Scan for the cell matching the given text and deliver its (X, Y) coordinate at center. 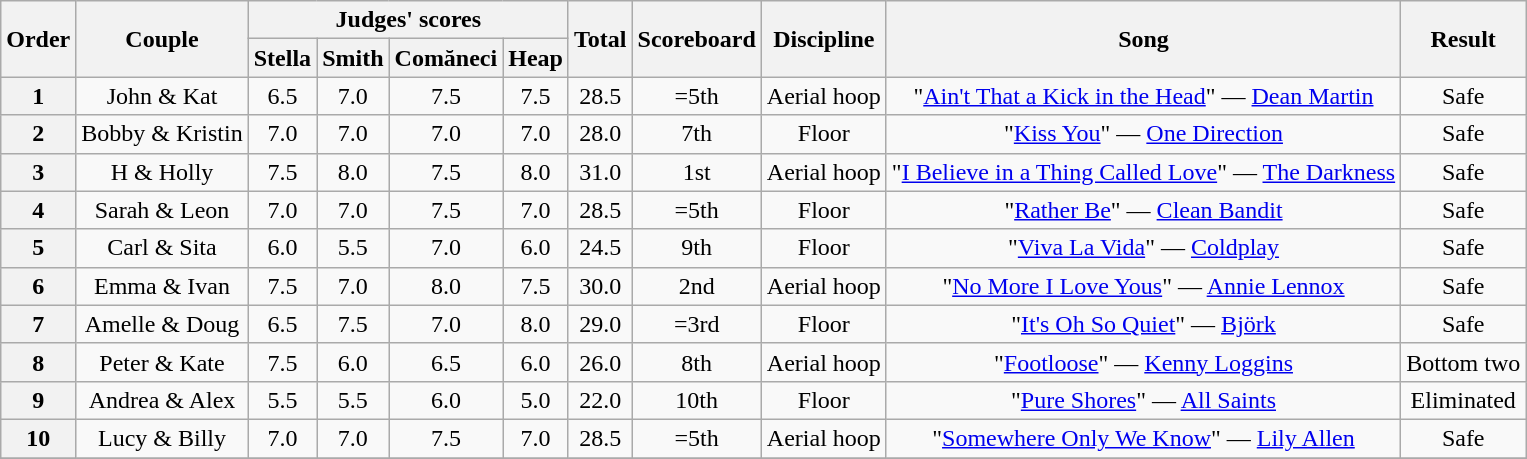
7 (38, 324)
10th (696, 400)
"I Believe in a Thing Called Love" — The Darkness (1143, 172)
Discipline (824, 39)
26.0 (600, 362)
29.0 (600, 324)
5 (38, 248)
Eliminated (1464, 400)
28.0 (600, 134)
"Kiss You" — One Direction (1143, 134)
2 (38, 134)
2nd (696, 286)
Judges' scores (408, 20)
H & Holly (162, 172)
"It's Oh So Quiet" — Björk (1143, 324)
9 (38, 400)
Stella (282, 58)
Emma & Ivan (162, 286)
30.0 (600, 286)
Order (38, 39)
8 (38, 362)
"No More I Love Yous" — Annie Lennox (1143, 286)
Scoreboard (696, 39)
31.0 (600, 172)
1st (696, 172)
9th (696, 248)
Amelle & Doug (162, 324)
"Viva La Vida" — Coldplay (1143, 248)
8th (696, 362)
Total (600, 39)
Lucy & Billy (162, 438)
Peter & Kate (162, 362)
24.5 (600, 248)
=3rd (696, 324)
"Pure Shores" — All Saints (1143, 400)
Sarah & Leon (162, 210)
Andrea & Alex (162, 400)
Bottom two (1464, 362)
"Ain't That a Kick in the Head" — Dean Martin (1143, 96)
Bobby & Kristin (162, 134)
Carl & Sita (162, 248)
Comăneci (446, 58)
6 (38, 286)
3 (38, 172)
Smith (353, 58)
22.0 (600, 400)
"Footloose" — Kenny Loggins (1143, 362)
Result (1464, 39)
"Rather Be" — Clean Bandit (1143, 210)
10 (38, 438)
John & Kat (162, 96)
5.0 (536, 400)
7th (696, 134)
4 (38, 210)
Heap (536, 58)
1 (38, 96)
Song (1143, 39)
Couple (162, 39)
"Somewhere Only We Know" — Lily Allen (1143, 438)
